Locate the cell with the specified text and output its (x, y) center coordinate. 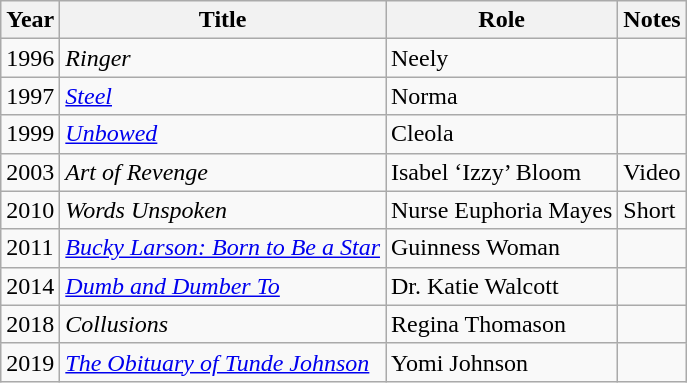
Collusions (223, 324)
Notes (652, 20)
Title (223, 20)
1997 (30, 96)
2003 (30, 172)
Bucky Larson: Born to Be a Star (223, 248)
2018 (30, 324)
1996 (30, 58)
Yomi Johnson (502, 362)
Nurse Euphoria Mayes (502, 210)
2011 (30, 248)
Dr. Katie Walcott (502, 286)
Cleola (502, 134)
Guinness Woman (502, 248)
Isabel ‘Izzy’ Bloom (502, 172)
Dumb and Dumber To (223, 286)
Video (652, 172)
Neely (502, 58)
Art of Revenge (223, 172)
Words Unspoken (223, 210)
Unbowed (223, 134)
2010 (30, 210)
Steel (223, 96)
2014 (30, 286)
Year (30, 20)
The Obituary of Tunde Johnson (223, 362)
1999 (30, 134)
Role (502, 20)
Ringer (223, 58)
2019 (30, 362)
Norma (502, 96)
Regina Thomason (502, 324)
Short (652, 210)
